Scan for the cell matching the given text and deliver its [X, Y] coordinate at center. 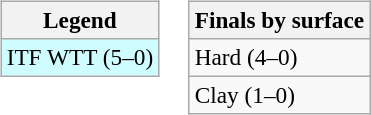
Finals by surface [279, 20]
Hard (4–0) [279, 57]
Clay (1–0) [279, 95]
ITF WTT (5–0) [80, 57]
Legend [80, 20]
